Locate the cell with the specified text and output its [X, Y] center coordinate. 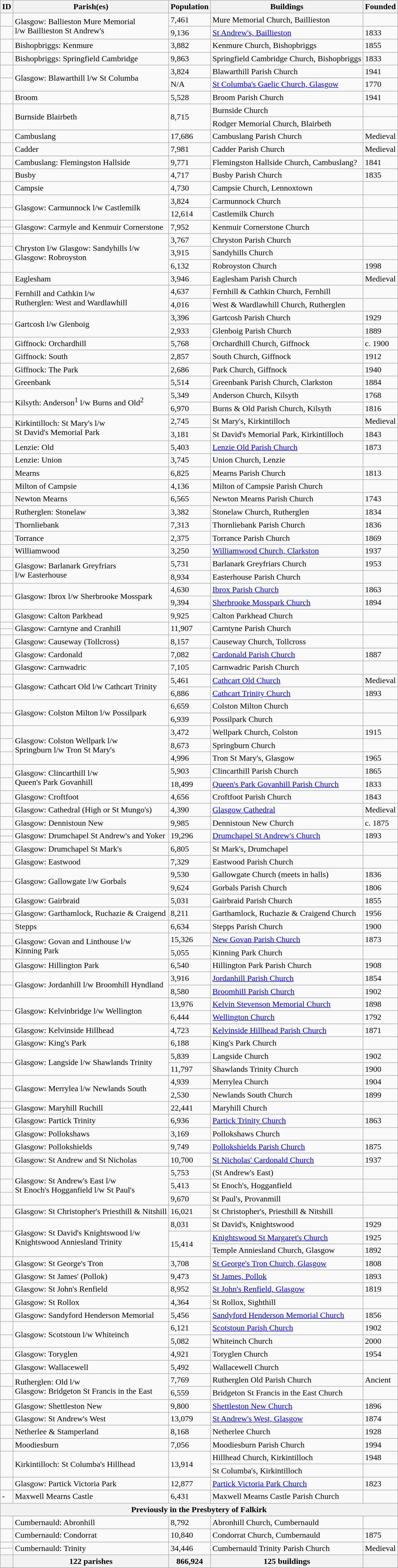
7,981 [190, 149]
Glasgow: Govan and Linthouse l/wKinning Park [90, 946]
Carntyne Parish Church [287, 629]
1954 [380, 1354]
Wellington Church [287, 1017]
4,637 [190, 292]
7,056 [190, 1445]
Williamwood Church, Clarkston [287, 551]
St James, Pollok [287, 1276]
3,396 [190, 318]
1834 [380, 512]
Stepps Parish Church [287, 926]
8,673 [190, 745]
Chryston Parish Church [287, 240]
Colston Milton Church [287, 706]
Dennistoun New Church [287, 823]
1899 [380, 1095]
1940 [380, 369]
3,472 [190, 732]
9,863 [190, 59]
St David's Memorial Park, Kirkintilloch [287, 434]
15,414 [190, 1244]
3,181 [190, 434]
Glasgow: Pollokshaws [90, 1134]
7,952 [190, 227]
Previously in the Presbytery of Falkirk [199, 1509]
Jordanhill Parish Church [287, 978]
Robroyston Church [287, 266]
1813 [380, 473]
Calton Parkhead Church [287, 616]
9,394 [190, 603]
6,565 [190, 499]
Rutherglen: Old l/wGlasgow: Bridgeton St Francis in the East [90, 1386]
Fernhill and Cathkin l/wRutherglen: West and Wardlawhill [90, 298]
11,797 [190, 1069]
Hillington Park Parish Church [287, 965]
Newton Mearns [90, 499]
Glasgow: Shettleston New [90, 1406]
5,514 [190, 383]
Glasgow: Ibrox l/w Sherbrooke Mosspark [90, 596]
Glasgow: Garthamlock, Ruchazie & Craigend [90, 914]
Glasgow: Kelvinside Hillhead [90, 1030]
6,559 [190, 1393]
New Govan Parish Church [287, 939]
Campsie [90, 188]
Glasgow Cathedral [287, 810]
2,933 [190, 330]
7,313 [190, 525]
3,946 [190, 279]
Greenbank Parish Church, Clarkston [287, 383]
3,882 [190, 46]
Flemingston Hallside Church, Cambuslang? [287, 162]
8,792 [190, 1522]
8,031 [190, 1225]
Milton of Campsie Parish Church [287, 486]
1965 [380, 758]
Park Church, Giffnock [287, 369]
4,730 [190, 188]
Thornliebank Parish Church [287, 525]
South Church, Giffnock [287, 356]
Langside Church [287, 1056]
Bridgeton St Francis in the East Church [287, 1393]
Glasgow: Jordanhill l/w Broomhill Hyndland [90, 985]
3,916 [190, 978]
5,528 [190, 97]
c. 1900 [380, 343]
Maxwell Mearns Castle Parish Church [287, 1497]
Glasgow: Gallowgate l/w Gorbals [90, 881]
- [7, 1497]
1871 [380, 1030]
Cambuslang [90, 136]
3,382 [190, 512]
Busby Parish Church [287, 175]
St Andrew's, Baillieston [287, 33]
Sandyhills Church [287, 253]
Partick Trinity Church [287, 1121]
Sandyford Henderson Memorial Church [287, 1315]
Glasgow: Langside l/w Shawlands Trinity [90, 1063]
Hillhead Church, Kirkintilloch [287, 1458]
ID [7, 7]
1898 [380, 1004]
22,441 [190, 1108]
St Rollox, Sighthill [287, 1302]
King's Park Church [287, 1043]
Netherlee & Stamperland [90, 1432]
6,659 [190, 706]
St David's, Knightswood [287, 1225]
13,079 [190, 1419]
Shettleston New Church [287, 1406]
12,614 [190, 214]
Cumbernauld: Condorrat [90, 1535]
Cambuslang: Flemingston Hallside [90, 162]
St George's Tron Church, Glasgow [287, 1263]
St Nicholas' Cardonald Church [287, 1160]
1792 [380, 1017]
6,939 [190, 719]
Glasgow: St Andrew's East l/wSt Enoch's Hogganfield l/w St Paul's [90, 1185]
3,169 [190, 1134]
1874 [380, 1419]
Newton Mearns Parish Church [287, 499]
N/A [190, 84]
Croftfoot Parish Church [287, 797]
Glenboig Parish Church [287, 330]
Wallacewell Church [287, 1367]
Castlemilk Church [287, 214]
1768 [380, 395]
1806 [380, 888]
Glasgow: St Andrew's West [90, 1419]
2,686 [190, 369]
15,326 [190, 939]
1948 [380, 1458]
St Andrew's West, Glasgow [287, 1419]
10,840 [190, 1535]
9,800 [190, 1406]
Mearns Parish Church [287, 473]
3,745 [190, 460]
Cambuslang Parish Church [287, 136]
West & Wardlawhill Church, Rutherglen [287, 305]
Glasgow: St Rollox [90, 1302]
122 parishes [90, 1561]
2000 [380, 1341]
9,473 [190, 1276]
16,021 [190, 1212]
Glasgow: Maryhill Ruchill [90, 1108]
Gallowgate Church (meets in halls) [287, 875]
Burnside Church [287, 110]
Springfield Cambridge Church, Bishopbriggs [287, 59]
Cumbernauld: Trinity [90, 1548]
Cathcart Trinity Church [287, 693]
17,686 [190, 136]
7,082 [190, 654]
5,839 [190, 1056]
1865 [380, 771]
8,934 [190, 577]
1998 [380, 266]
Kenmure Church, Bishopbriggs [287, 46]
Glasgow: Ballieston Mure Memoriall/w Baillieston St Andrew's [90, 26]
Broom Parish Church [287, 97]
1889 [380, 330]
Lenzie: Old [90, 447]
Torrance Parish Church [287, 538]
12,877 [190, 1484]
1953 [380, 564]
13,976 [190, 1004]
9,985 [190, 823]
5,903 [190, 771]
Glasgow: St George's Tron [90, 1263]
Glasgow: Scotstoun l/w Whiteinch [90, 1335]
Merrylea Church [287, 1082]
866,924 [190, 1561]
Temple Anniesland Church, Glasgow [287, 1250]
Broomhill Parish Church [287, 991]
9,749 [190, 1147]
5,031 [190, 901]
Chryston l/w Glasgow: Sandyhills l/wGlasgow: Robroyston [90, 253]
Fernhill & Cathkin Church, Fernhill [287, 292]
c. 1875 [380, 823]
Gartcosh Parish Church [287, 318]
4,136 [190, 486]
Giffnock: The Park [90, 369]
Busby [90, 175]
1994 [380, 1445]
Cumbernauld Trinity Parish Church [287, 1548]
Cadder Parish Church [287, 149]
Drumchapel St Andrew's Church [287, 836]
1908 [380, 965]
125 buildings [287, 1561]
Glasgow: Hillington Park [90, 965]
Burns & Old Parish Church, Kilsyth [287, 408]
4,939 [190, 1082]
1856 [380, 1315]
8,952 [190, 1289]
8,157 [190, 642]
Gorbals Parish Church [287, 888]
Glasgow: Cardonald [90, 654]
Glasgow: Colston Milton l/w Possilpark [90, 713]
Queen's Park Govanhill Parish Church [287, 784]
Glasgow: Dennistoun New [90, 823]
Glasgow: Sandyford Henderson Memorial [90, 1315]
Lenzie Old Parish Church [287, 447]
Glasgow: Carmunnock l/w Castlemilk [90, 208]
Glasgow: Cathedral (High or St Mungo's) [90, 810]
1896 [380, 1406]
34,446 [190, 1548]
4,390 [190, 810]
6,886 [190, 693]
Glasgow: St John's Renfield [90, 1289]
Burnside Blairbeth [90, 117]
Glasgow: Eastwood [90, 862]
Glasgow: Carntyne and Cranhill [90, 629]
9,670 [190, 1198]
St John's Renfield, Glasgow [287, 1289]
Cardonald Parish Church [287, 654]
Giffnock: Orchardhill [90, 343]
Moodiesburn Parish Church [287, 1445]
1904 [380, 1082]
Parish(es) [90, 7]
3,250 [190, 551]
4,016 [190, 305]
1743 [380, 499]
9,771 [190, 162]
1854 [380, 978]
5,492 [190, 1367]
Pollokshaws Church [287, 1134]
Founded [380, 7]
Bishopbriggs: Kenmure [90, 46]
Broom [90, 97]
Netherlee Church [287, 1432]
6,825 [190, 473]
Eaglesham [90, 279]
5,055 [190, 952]
Carnwadric Parish Church [287, 667]
Knightswood St Margaret's Church [287, 1238]
Glasgow: Colston Wellpark l/wSpringburn l/w Tron St Mary's [90, 745]
Glasgow: Pollokshields [90, 1147]
3,767 [190, 240]
Sherbrooke Mosspark Church [287, 603]
Kelvinside Hillhead Parish Church [287, 1030]
Maxwell Mearns Castle [90, 1497]
Stonelaw Church, Rutherglen [287, 512]
4,717 [190, 175]
9,925 [190, 616]
Wellpark Church, Colston [287, 732]
4,723 [190, 1030]
Glasgow: St James' (Pollok) [90, 1276]
Shawlands Trinity Church [287, 1069]
Glasgow: Partick Victoria Park [90, 1484]
Glasgow: Cathcart Old l/w Cathcart Trinity [90, 687]
5,413 [190, 1185]
Glasgow: Croftfoot [90, 797]
Newlands South Church [287, 1095]
Rutherglen: Stonelaw [90, 512]
Union Church, Lenzie [287, 460]
5,456 [190, 1315]
Barlanark Greyfriars Church [287, 564]
Torrance [90, 538]
Causeway Church, Tollcross [287, 642]
Condorrat Church, Cumbernauld [287, 1535]
Springburn Church [287, 745]
Glasgow: Calton Parkhead [90, 616]
Glasgow: Causeway (Tollcross) [90, 642]
Glasgow: St David's Knightswood l/wKnightswood Anniesland Trinity [90, 1238]
3,708 [190, 1263]
Mure Memorial Church, Baillieston [287, 20]
St Mary's, Kirkintilloch [287, 421]
Anderson Church, Kilsyth [287, 395]
1915 [380, 732]
19,296 [190, 836]
Kenmuir Cornerstone Church [287, 227]
Glasgow: Drumchapel St Andrew's and Yoker [90, 836]
Lenzie: Union [90, 460]
4,630 [190, 590]
2,745 [190, 421]
1819 [380, 1289]
Clincarthill Parish Church [287, 771]
Ancient [380, 1380]
Possilpark Church [287, 719]
5,461 [190, 680]
Toryglen Church [287, 1354]
6,634 [190, 926]
Blawarthill Parish Church [287, 71]
Abronhill Church, Cumbernauld [287, 1522]
(St Andrew's East) [287, 1173]
Glasgow: Barlanark Greyfriarsl/w Easterhouse [90, 570]
1912 [380, 356]
Scotstoun Parish Church [287, 1328]
6,970 [190, 408]
Easterhouse Parish Church [287, 577]
8,168 [190, 1432]
Bishopbriggs: Springfield Cambridge [90, 59]
1884 [380, 383]
5,082 [190, 1341]
Carmunnock Church [287, 201]
Buildings [287, 7]
St Christopher's, Priesthill & Nitshill [287, 1212]
Thornliebank [90, 525]
1869 [380, 538]
6,188 [190, 1043]
4,996 [190, 758]
Glasgow: Toryglen [90, 1354]
Kilsyth: Anderson1 l/w Burns and Old2 [90, 402]
Kirkintilloch: St Mary's l/wSt David's Memorial Park [90, 428]
Gartcosh l/w Glenboig [90, 324]
5,349 [190, 395]
St Mark's, Drumchapel [287, 849]
Tron St Mary's, Glasgow [287, 758]
Glasgow: Drumchapel St Mark's [90, 849]
5,753 [190, 1173]
Kirkintilloch: St Columba's Hillhead [90, 1464]
6,805 [190, 849]
18,499 [190, 784]
1770 [380, 84]
11,907 [190, 629]
Rodger Memorial Church, Blairbeth [287, 123]
Gairbraid Parish Church [287, 901]
Population [190, 7]
5,768 [190, 343]
Cadder [90, 149]
1841 [380, 162]
Whiteinch Church [287, 1341]
6,431 [190, 1497]
5,403 [190, 447]
4,364 [190, 1302]
7,769 [190, 1380]
2,375 [190, 538]
7,461 [190, 20]
Maryhill Church [287, 1108]
Glasgow: Gairbraid [90, 901]
1894 [380, 603]
1816 [380, 408]
Glasgow: Blawarthill l/w St Columba [90, 78]
Glasgow: Carmyle and Kenmuir Cornerstone [90, 227]
9,136 [190, 33]
8,580 [190, 991]
4,921 [190, 1354]
St Paul's, Provanmill [287, 1198]
Stepps [90, 926]
Kelvin Stevenson Memorial Church [287, 1004]
1928 [380, 1432]
Glasgow: Clincarthill l/wQueen's Park Govanhill [90, 777]
Mearns [90, 473]
1823 [380, 1484]
Glasgow: Merrylea l/w Newlands South [90, 1088]
6,444 [190, 1017]
St Columba's Gaelic Church, Glasgow [287, 84]
7,105 [190, 667]
6,121 [190, 1328]
6,936 [190, 1121]
Glasgow: King's Park [90, 1043]
Partick Victoria Park Church [287, 1484]
Glasgow: Wallacewell [90, 1367]
St Enoch's, Hogganfield [287, 1185]
Glasgow: Kelvinbridge l/w Wellington [90, 1011]
6,132 [190, 266]
Rutherglen Old Parish Church [287, 1380]
2,857 [190, 356]
Eastwood Parish Church [287, 862]
Glasgow: Carnwadric [90, 667]
1925 [380, 1238]
Greenbank [90, 383]
Glasgow: Partick Trinity [90, 1121]
1887 [380, 654]
1835 [380, 175]
Glasgow: St Christopher's Priesthill & Nitshill [90, 1212]
1892 [380, 1250]
4,656 [190, 797]
2,530 [190, 1095]
10,700 [190, 1160]
6,540 [190, 965]
Giffnock: South [90, 356]
Eaglesham Parish Church [287, 279]
9,530 [190, 875]
Cumbernauld: Abronhill [90, 1522]
Moodiesburn [90, 1445]
Campsie Church, Lennoxtown [287, 188]
Milton of Campsie [90, 486]
Orchardhill Church, Giffnock [287, 343]
8,211 [190, 914]
Garthamlock, Ruchazie & Craigend Church [287, 914]
St Columba's, Kirkintilloch [287, 1471]
Glasgow: St Andrew and St Nicholas [90, 1160]
3,915 [190, 253]
Ibrox Parish Church [287, 590]
13,914 [190, 1464]
9,624 [190, 888]
Pollokshields Parish Church [287, 1147]
Cathcart Old Church [287, 680]
1956 [380, 914]
Kinning Park Church [287, 952]
5,731 [190, 564]
7,329 [190, 862]
8,715 [190, 117]
Williamwood [90, 551]
1808 [380, 1263]
